Output the (X, Y) coordinate of the center of the cell containing the given text.  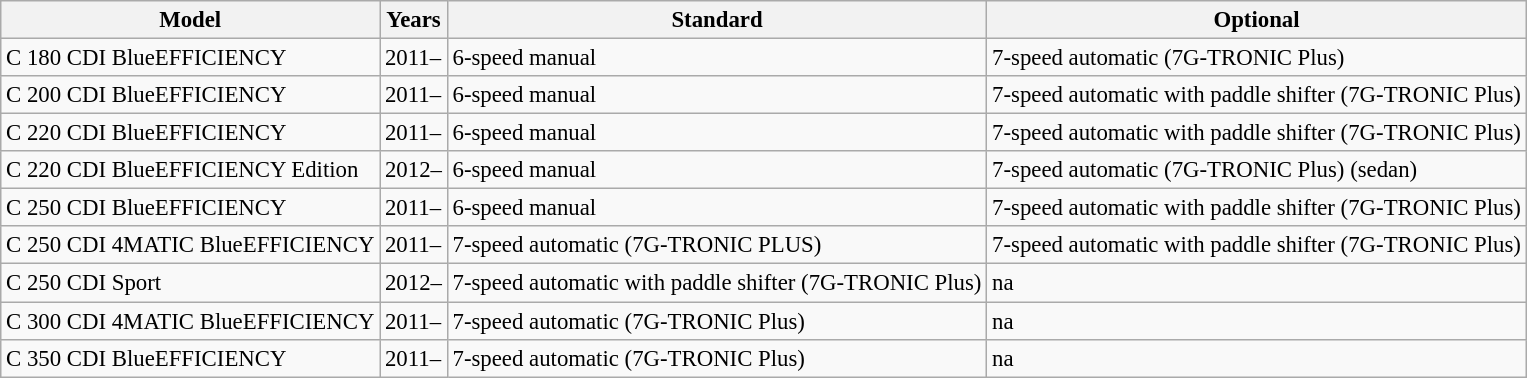
C 220 CDI BlueEFFICIENCY Edition (190, 170)
7-speed automatic (7G-TRONIC Plus) (sedan) (1257, 170)
C 200 CDI BlueEFFICIENCY (190, 95)
C 180 CDI BlueEFFICIENCY (190, 58)
C 300 CDI 4MATIC BlueEFFICIENCY (190, 321)
Standard (717, 20)
C 250 CDI 4MATIC BlueEFFICIENCY (190, 245)
C 250 CDI Sport (190, 283)
7-speed automatic (7G-TRONIC PLUS) (717, 245)
Optional (1257, 20)
Years (414, 20)
C 250 CDI BlueEFFICIENCY (190, 208)
C 220 CDI BlueEFFICIENCY (190, 133)
Model (190, 20)
C 350 CDI BlueEFFICIENCY (190, 358)
